Determine the (X, Y) coordinate at the center of the cell enclosing the given text.  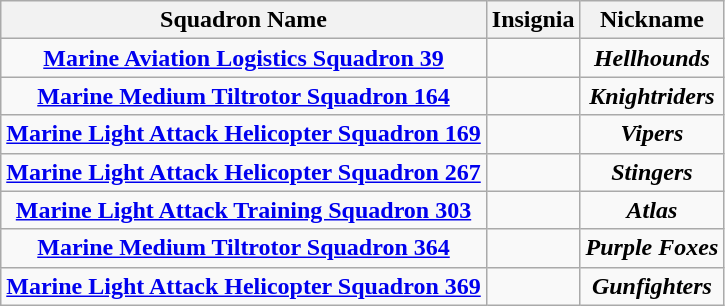
Purple Foxes (652, 248)
Insignia (533, 20)
Marine Medium Tiltrotor Squadron 164 (244, 96)
Marine Light Attack Helicopter Squadron 369 (244, 286)
Marine Light Attack Helicopter Squadron 267 (244, 172)
Squadron Name (244, 20)
Gunfighters (652, 286)
Atlas (652, 210)
Marine Aviation Logistics Squadron 39 (244, 58)
Knightriders (652, 96)
Marine Light Attack Training Squadron 303 (244, 210)
Marine Light Attack Helicopter Squadron 169 (244, 134)
Stingers (652, 172)
Hellhounds (652, 58)
Vipers (652, 134)
Nickname (652, 20)
Marine Medium Tiltrotor Squadron 364 (244, 248)
